Return [X, Y] of the center of cell containing provided text 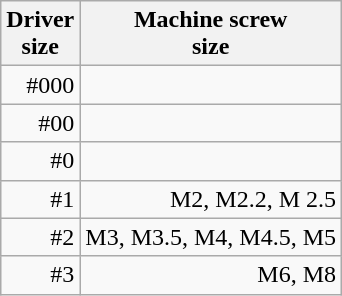
M6, M8 [211, 275]
Machine screwsize [211, 34]
M3, M3.5, M4, M4.5, M5 [211, 237]
#0 [40, 161]
M2, M2.2, M 2.5 [211, 199]
#000 [40, 85]
#1 [40, 199]
#00 [40, 123]
Driversize [40, 34]
#2 [40, 237]
#3 [40, 275]
